For the text-containing cell, return its midpoint in (x, y) coordinate format. 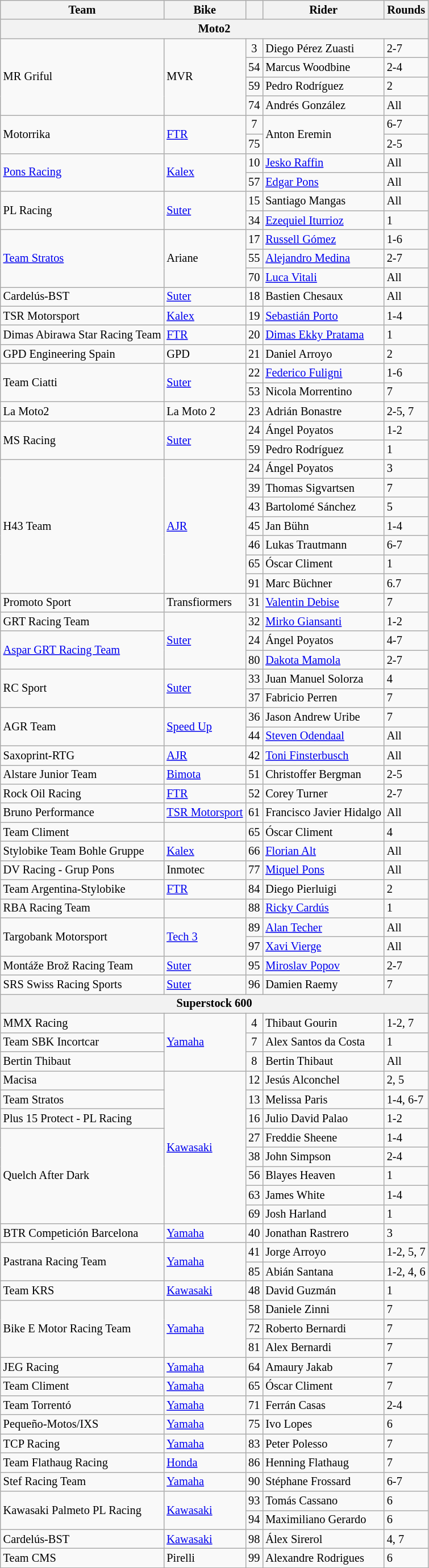
JEG Racing (82, 1367)
40 (254, 1233)
Alstare Junior Team (82, 775)
Jorge Arroyo (323, 1252)
Dakota Mamola (323, 660)
97 (254, 947)
MVR (205, 77)
74 (254, 106)
Abián Santana (323, 1272)
Ariane (205, 258)
83 (254, 1444)
Andrés González (323, 106)
Álex Sirerol (323, 1539)
Steven Odendaal (323, 736)
Macisa (82, 1080)
Team Flathaug Racing (82, 1462)
Sebastián Porto (323, 316)
32 (254, 621)
4-7 (406, 641)
Thibaut Gourin (323, 1023)
Henning Flathaug (323, 1462)
4, 7 (406, 1539)
Miquel Pons (323, 870)
Team (82, 10)
95 (254, 965)
Ferrán Casas (323, 1405)
Rider (323, 10)
Anton Eremin (323, 134)
Nicola Morrentino (323, 392)
Team CMS (82, 1558)
Bruno Performance (82, 813)
Transfiormers (205, 603)
Honda (205, 1462)
Adrián Bonastre (323, 411)
Amaury Jakab (323, 1367)
17 (254, 239)
Alan Techer (323, 927)
37 (254, 698)
BTR Competición Barcelona (82, 1233)
Ricky Cardús (323, 908)
Ivo Lopes (323, 1424)
Quelch After Dark (82, 1176)
88 (254, 908)
Blayes Heaven (323, 1176)
13 (254, 1099)
Daniele Zinni (323, 1310)
Jesko Raffin (323, 163)
Santiago Mangas (323, 201)
Bastien Chesaux (323, 296)
Inmotec (205, 870)
81 (254, 1348)
51 (254, 775)
2, 5 (406, 1080)
Kawasaki Palmeto PL Racing (82, 1511)
Superstock 600 (215, 1003)
63 (254, 1195)
45 (254, 526)
1-2, 4, 6 (406, 1272)
Diego Pérez Zuasti (323, 48)
1-2, 7 (406, 1023)
96 (254, 985)
41 (254, 1252)
22 (254, 373)
Jason Andrew Uribe (323, 717)
GPD (205, 354)
Team Argentina-Stylobike (82, 889)
42 (254, 755)
39 (254, 488)
Edgar Pons (323, 182)
64 (254, 1367)
David Guzmán (323, 1290)
52 (254, 793)
Alexandre Rodrigues (323, 1558)
58 (254, 1310)
Stylobike Team Bohle Gruppe (82, 851)
34 (254, 220)
Valentin Debise (323, 603)
Promoto Sport (82, 603)
Toni Finsterbusch (323, 755)
GPD Engineering Spain (82, 354)
1-4, 6-7 (406, 1099)
70 (254, 278)
James White (323, 1195)
Federico Fuligni (323, 373)
Miroslav Popov (323, 965)
33 (254, 679)
Alex Bernardi (323, 1348)
Lukas Trautmann (323, 545)
Josh Harland (323, 1214)
61 (254, 813)
Tomás Cassano (323, 1501)
MS Racing (82, 440)
Montáže Brož Racing Team (82, 965)
Peter Polesso (323, 1444)
AGR Team (82, 727)
RC Sport (82, 688)
SRS Swiss Racing Sports (82, 985)
91 (254, 583)
Marcus Woodbine (323, 67)
Pons Racing (82, 173)
Bimota (205, 775)
69 (254, 1214)
93 (254, 1501)
H43 Team (82, 526)
Plus 15 Protect - PL Racing (82, 1118)
Team SBK Incortcar (82, 1042)
Aspar GRT Racing Team (82, 650)
21 (254, 354)
Rock Oil Racing (82, 793)
Xavi Vierge (323, 947)
27 (254, 1138)
55 (254, 258)
Saxoprint-RTG (82, 755)
80 (254, 660)
2-5, 7 (406, 411)
MR Griful (82, 77)
Melissa Paris (323, 1099)
Juan Manuel Solorza (323, 679)
Luca Vitali (323, 278)
Florian Alt (323, 851)
MMX Racing (82, 1023)
Jonathan Rastrero (323, 1233)
43 (254, 507)
48 (254, 1290)
Motorrika (82, 134)
15 (254, 201)
Bartolomé Sánchez (323, 507)
Team Ciatti (82, 383)
Dimas Abirawa Star Racing Team (82, 334)
20 (254, 334)
Diego Pierluigi (323, 889)
23 (254, 411)
38 (254, 1157)
Jan Bühn (323, 526)
71 (254, 1405)
56 (254, 1176)
Alejandro Medina (323, 258)
Moto2 (215, 29)
86 (254, 1462)
GRT Racing Team (82, 621)
90 (254, 1482)
Roberto Bernardi (323, 1329)
Stef Racing Team (82, 1482)
5 (406, 507)
12 (254, 1080)
La Moto 2 (205, 411)
Pequeño-Motos/IXS (82, 1424)
57 (254, 182)
98 (254, 1539)
36 (254, 717)
Stéphane Frossard (323, 1482)
10 (254, 163)
Pastrana Racing Team (82, 1262)
77 (254, 870)
DV Racing - Grup Pons (82, 870)
Fabricio Perren (323, 698)
Team Torrentó (82, 1405)
84 (254, 889)
TCP Racing (82, 1444)
PL Racing (82, 210)
66 (254, 851)
Daniel Arroyo (323, 354)
Thomas Sigvartsen (323, 488)
54 (254, 67)
Bike E Motor Racing Team (82, 1329)
6.7 (406, 583)
Alex Santos da Costa (323, 1042)
Targobank Motorsport (82, 937)
Francisco Javier Hidalgo (323, 813)
Damien Raemy (323, 985)
44 (254, 736)
Freddie Sheene (323, 1138)
99 (254, 1558)
Corey Turner (323, 793)
Bike (205, 10)
19 (254, 316)
85 (254, 1272)
Mirko Giansanti (323, 621)
89 (254, 927)
72 (254, 1329)
Christoffer Bergman (323, 775)
Tech 3 (205, 937)
16 (254, 1118)
94 (254, 1520)
8 (254, 1061)
Ezequiel Iturrioz (323, 220)
Dimas Ekky Pratama (323, 334)
31 (254, 603)
Russell Gómez (323, 239)
Pirelli (205, 1558)
John Simpson (323, 1157)
Jesús Alconchel (323, 1080)
53 (254, 392)
Maximiliano Gerardo (323, 1520)
18 (254, 296)
Julio David Palao (323, 1118)
Rounds (406, 10)
Team KRS (82, 1290)
46 (254, 545)
La Moto2 (82, 411)
Speed Up (205, 727)
RBA Racing Team (82, 908)
1-2, 5, 7 (406, 1252)
Marc Büchner (323, 583)
